Determine the [X, Y] coordinate at the center of the cell enclosing the given text.  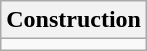
Construction [74, 20]
